Return [x, y] of the center of cell containing provided text 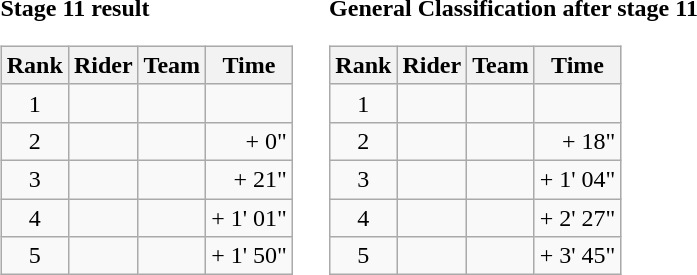
+ 21" [250, 179]
+ 1' 01" [250, 217]
+ 1' 04" [578, 179]
+ 1' 50" [250, 256]
+ 2' 27" [578, 217]
+ 18" [578, 141]
+ 3' 45" [578, 256]
+ 0" [250, 141]
